Extract the [X, Y] coordinate from the center of the cell holding the provided text.  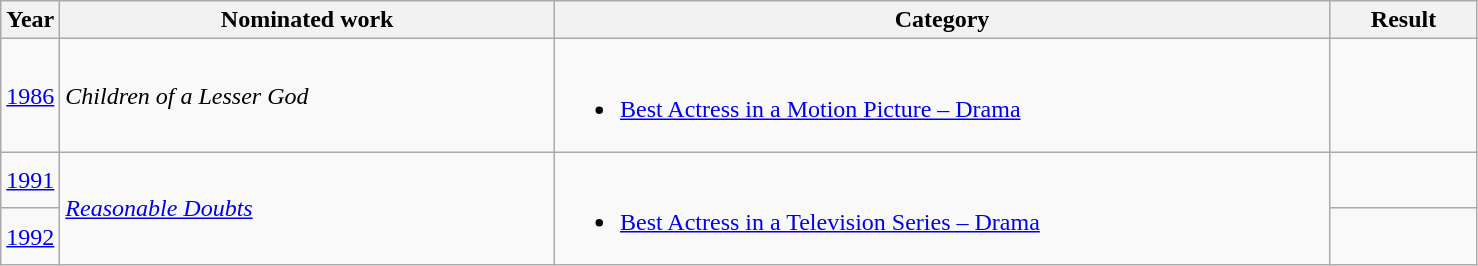
Result [1404, 20]
Children of a Lesser God [308, 96]
Reasonable Doubts [308, 208]
Category [942, 20]
1986 [30, 96]
Best Actress in a Television Series – Drama [942, 208]
Best Actress in a Motion Picture – Drama [942, 96]
Year [30, 20]
1991 [30, 180]
Nominated work [308, 20]
1992 [30, 236]
